From the cell containing the given text, extract its center point as (X, Y) coordinate. 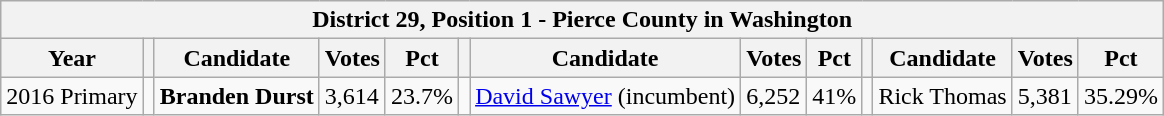
Rick Thomas (942, 96)
Branden Durst (236, 96)
41% (834, 96)
6,252 (774, 96)
District 29, Position 1 - Pierce County in Washington (582, 20)
35.29% (1120, 96)
Year (72, 58)
David Sawyer (incumbent) (606, 96)
2016 Primary (72, 96)
3,614 (352, 96)
23.7% (422, 96)
5,381 (1045, 96)
